Return [x, y] of the center of cell containing provided text 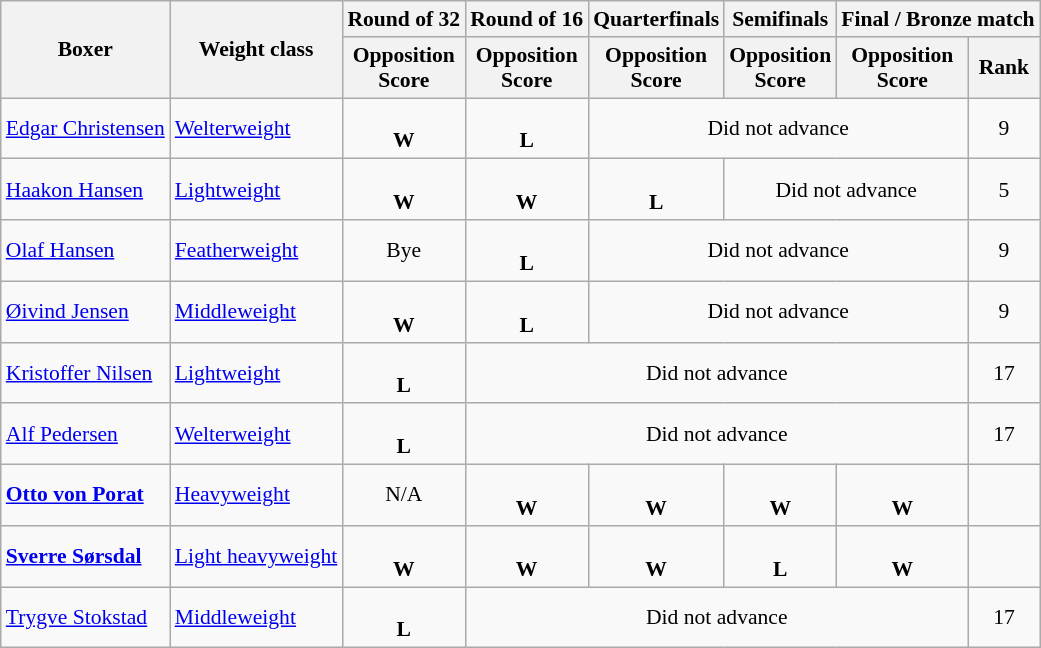
N/A [404, 496]
Bye [404, 250]
Boxer [86, 50]
Kristoffer Nilsen [86, 372]
Olaf Hansen [86, 250]
5 [1004, 190]
Haakon Hansen [86, 190]
Featherweight [256, 250]
Semifinals [780, 19]
Heavyweight [256, 496]
Trygve Stokstad [86, 618]
Round of 16 [526, 19]
Rank [1004, 68]
Final / Bronze match [938, 19]
Light heavyweight [256, 556]
Quarterfinals [656, 19]
Weight class [256, 50]
Otto von Porat [86, 496]
Øivind Jensen [86, 312]
Round of 32 [404, 19]
Edgar Christensen [86, 128]
Alf Pedersen [86, 434]
Sverre Sørsdal [86, 556]
